Output the (X, Y) coordinate of the center of the cell containing the given text.  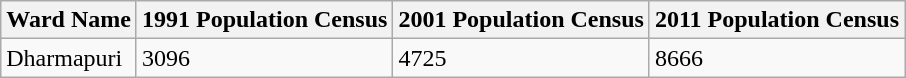
3096 (264, 58)
2011 Population Census (776, 20)
8666 (776, 58)
Dharmapuri (69, 58)
Ward Name (69, 20)
1991 Population Census (264, 20)
4725 (521, 58)
2001 Population Census (521, 20)
